Search for the cell housing the specified text and yield its [X, Y] center coordinate. 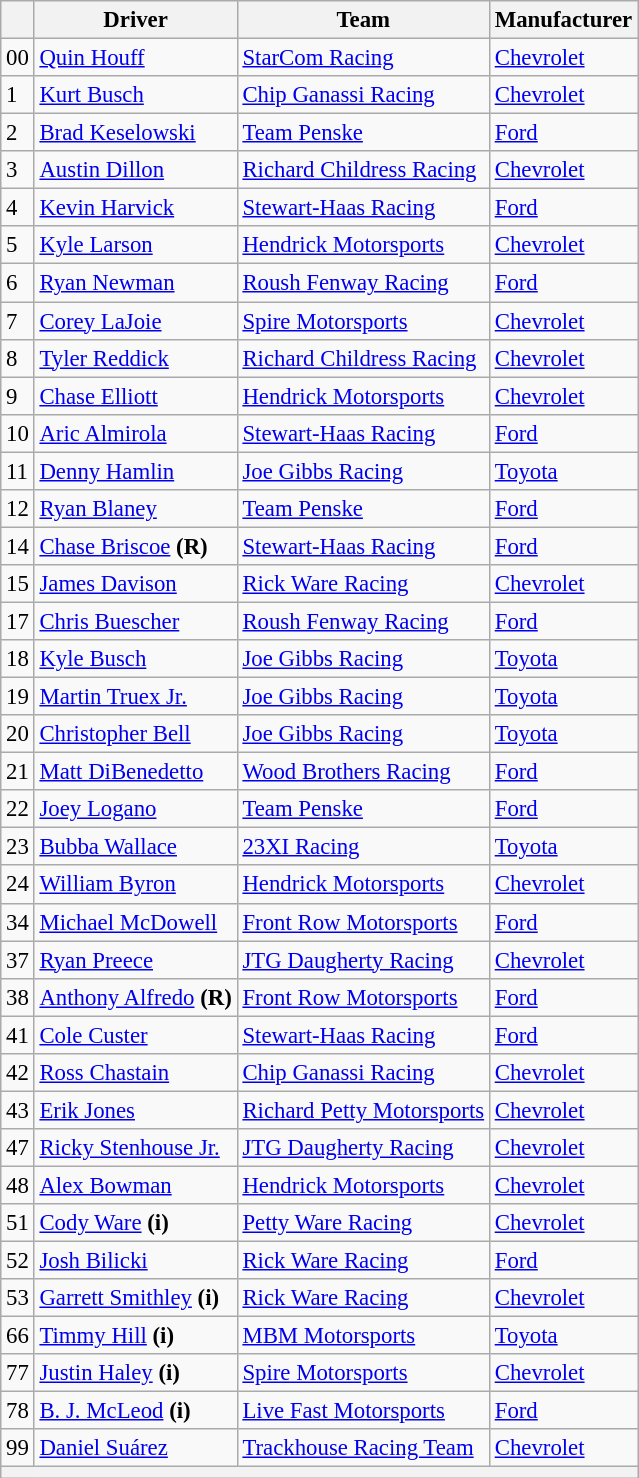
Cole Custer [136, 1035]
38 [18, 997]
Trackhouse Racing Team [363, 1449]
Quin Houff [136, 58]
19 [18, 697]
Daniel Suárez [136, 1449]
23 [18, 847]
Petty Ware Racing [363, 1223]
Ryan Newman [136, 283]
6 [18, 283]
37 [18, 960]
StarCom Racing [363, 58]
4 [18, 208]
78 [18, 1411]
Denny Hamlin [136, 471]
Erik Jones [136, 1110]
23XI Racing [363, 847]
Richard Petty Motorsports [363, 1110]
12 [18, 509]
MBM Motorsports [363, 1336]
2 [18, 133]
10 [18, 433]
Austin Dillon [136, 170]
Martin Truex Jr. [136, 697]
Team [363, 20]
Chase Elliott [136, 396]
Ryan Blaney [136, 509]
51 [18, 1223]
41 [18, 1035]
3 [18, 170]
Alex Bowman [136, 1185]
Aric Almirola [136, 433]
17 [18, 621]
Christopher Bell [136, 734]
1 [18, 95]
21 [18, 772]
Cody Ware (i) [136, 1223]
Garrett Smithley (i) [136, 1298]
24 [18, 885]
Ross Chastain [136, 1073]
34 [18, 922]
42 [18, 1073]
Kyle Busch [136, 659]
22 [18, 809]
52 [18, 1261]
Justin Haley (i) [136, 1373]
Brad Keselowski [136, 133]
14 [18, 546]
Ryan Preece [136, 960]
77 [18, 1373]
8 [18, 358]
47 [18, 1148]
Kevin Harvick [136, 208]
Live Fast Motorsports [363, 1411]
00 [18, 58]
Ricky Stenhouse Jr. [136, 1148]
18 [18, 659]
B. J. McLeod (i) [136, 1411]
5 [18, 245]
Matt DiBenedetto [136, 772]
11 [18, 471]
William Byron [136, 885]
48 [18, 1185]
9 [18, 396]
Kurt Busch [136, 95]
Josh Bilicki [136, 1261]
Driver [136, 20]
43 [18, 1110]
Joey Logano [136, 809]
20 [18, 734]
Timmy Hill (i) [136, 1336]
Kyle Larson [136, 245]
Manufacturer [563, 20]
Bubba Wallace [136, 847]
Wood Brothers Racing [363, 772]
Michael McDowell [136, 922]
7 [18, 321]
15 [18, 584]
Anthony Alfredo (R) [136, 997]
James Davison [136, 584]
Chase Briscoe (R) [136, 546]
Corey LaJoie [136, 321]
53 [18, 1298]
Tyler Reddick [136, 358]
66 [18, 1336]
Chris Buescher [136, 621]
99 [18, 1449]
